Find where the given text appears and provide that cell's center as (X, Y) coordinate. 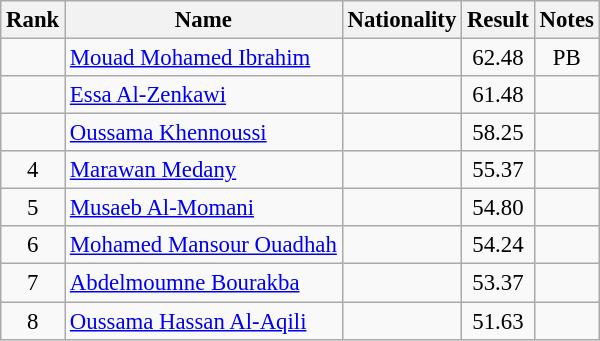
4 (33, 170)
Marawan Medany (204, 170)
61.48 (498, 95)
Essa Al-Zenkawi (204, 95)
Mohamed Mansour Ouadhah (204, 245)
Nationality (402, 20)
Oussama Hassan Al-Aqili (204, 321)
Name (204, 20)
54.24 (498, 245)
58.25 (498, 133)
Oussama Khennoussi (204, 133)
62.48 (498, 58)
54.80 (498, 208)
55.37 (498, 170)
PB (566, 58)
Notes (566, 20)
5 (33, 208)
Mouad Mohamed Ibrahim (204, 58)
8 (33, 321)
7 (33, 283)
6 (33, 245)
Result (498, 20)
53.37 (498, 283)
Abdelmoumne Bourakba (204, 283)
Rank (33, 20)
Musaeb Al-Momani (204, 208)
51.63 (498, 321)
